Locate the cell with the specified text and output its (x, y) center coordinate. 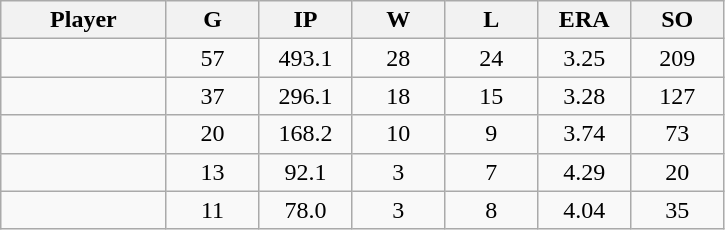
SO (678, 20)
4.29 (584, 172)
3.25 (584, 58)
37 (212, 96)
G (212, 20)
92.1 (306, 172)
Player (84, 20)
73 (678, 134)
4.04 (584, 210)
209 (678, 58)
493.1 (306, 58)
3.74 (584, 134)
10 (398, 134)
IP (306, 20)
28 (398, 58)
15 (492, 96)
ERA (584, 20)
3.28 (584, 96)
78.0 (306, 210)
13 (212, 172)
57 (212, 58)
127 (678, 96)
7 (492, 172)
9 (492, 134)
24 (492, 58)
L (492, 20)
296.1 (306, 96)
11 (212, 210)
8 (492, 210)
35 (678, 210)
18 (398, 96)
W (398, 20)
168.2 (306, 134)
